Extract the (x, y) coordinate from the center of the cell holding the provided text.  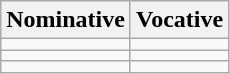
Vocative (179, 20)
Nominative (66, 20)
